Return the [x, y] coordinate for the center point of the cell that contains the specified text.  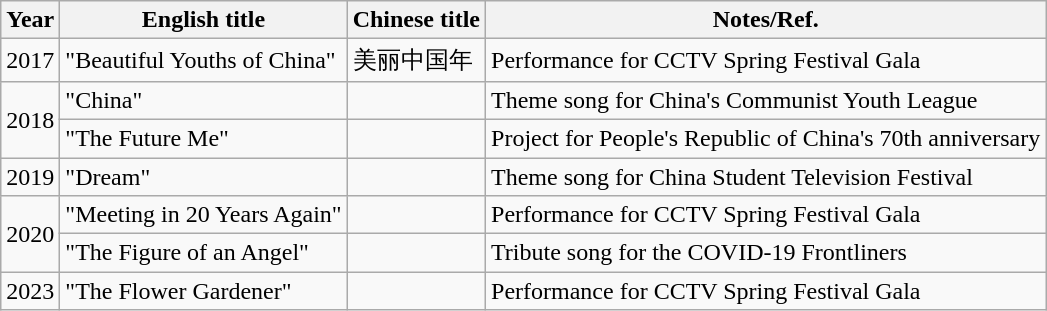
2017 [30, 60]
"The Figure of an Angel" [204, 253]
Tribute song for the COVID-19 Frontliners [766, 253]
2020 [30, 234]
"China" [204, 100]
Theme song for China's Communist Youth League [766, 100]
2023 [30, 291]
"The Flower Gardener" [204, 291]
"Dream" [204, 177]
Notes/Ref. [766, 20]
Theme song for China Student Television Festival [766, 177]
2018 [30, 119]
美丽中国年 [416, 60]
English title [204, 20]
"Meeting in 20 Years Again" [204, 215]
Project for People's Republic of China's 70th anniversary [766, 138]
2019 [30, 177]
"Beautiful Youths of China" [204, 60]
Chinese title [416, 20]
"The Future Me" [204, 138]
Year [30, 20]
